Extract the [X, Y] coordinate from the center of the cell holding the provided text.  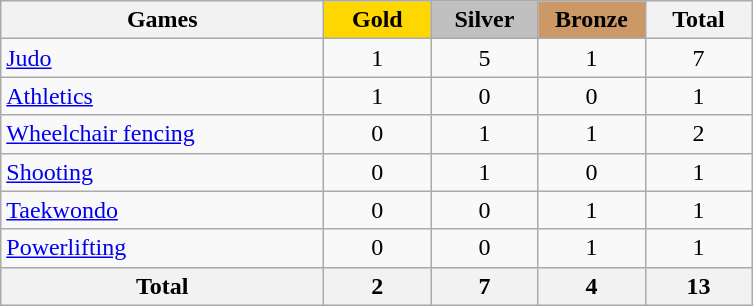
Games [162, 20]
Taekwondo [162, 210]
Wheelchair fencing [162, 134]
Shooting [162, 172]
Athletics [162, 96]
Bronze [592, 20]
Silver [484, 20]
Powerlifting [162, 248]
4 [592, 286]
5 [484, 58]
Gold [378, 20]
Judo [162, 58]
13 [698, 286]
